For the text-containing cell, return its midpoint in (x, y) coordinate format. 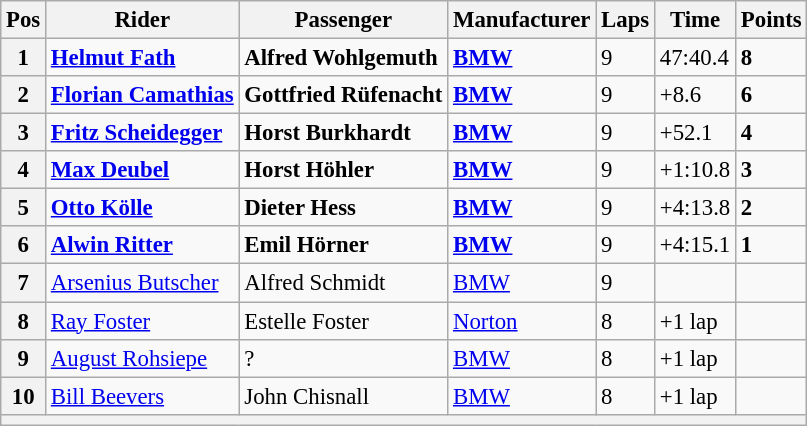
7 (24, 283)
Horst Höhler (344, 170)
John Chisnall (344, 396)
Otto Kölle (143, 208)
Gottfried Rüfenacht (344, 95)
Emil Hörner (344, 245)
10 (24, 396)
Manufacturer (522, 20)
Points (772, 20)
+4:13.8 (694, 208)
Horst Burkhardt (344, 133)
Alwin Ritter (143, 245)
+52.1 (694, 133)
Estelle Foster (344, 321)
Helmut Fath (143, 58)
Fritz Scheidegger (143, 133)
5 (24, 208)
Norton (522, 321)
Rider (143, 20)
Arsenius Butscher (143, 283)
Florian Camathias (143, 95)
Max Deubel (143, 170)
+1:10.8 (694, 170)
Pos (24, 20)
Ray Foster (143, 321)
Alfred Wohlgemuth (344, 58)
47:40.4 (694, 58)
Time (694, 20)
Bill Beevers (143, 396)
+8.6 (694, 95)
? (344, 358)
Alfred Schmidt (344, 283)
+4:15.1 (694, 245)
Laps (626, 20)
Passenger (344, 20)
Dieter Hess (344, 208)
August Rohsiepe (143, 358)
